Detect which cell encompasses the target text, then output its (X, Y) center coordinate. 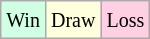
Loss (126, 20)
Win (24, 20)
Draw (72, 20)
